Detect which cell encompasses the target text, then output its [x, y] center coordinate. 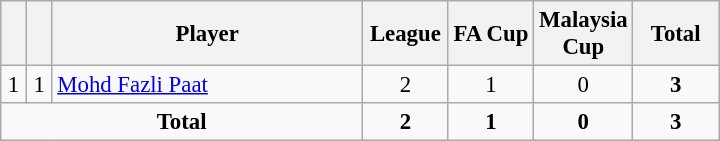
FA Cup [491, 34]
League [406, 34]
Malaysia Cup [584, 34]
Player [208, 34]
Mohd Fazli Paat [208, 85]
